Identify which cell holds the provided text, then report its (X, Y) central coordinate. 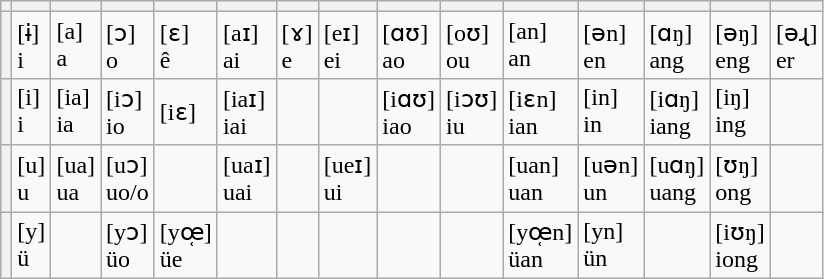
[uan]uan (540, 178)
[uən]un (611, 178)
[ia]ia (76, 112)
[əŋ]eng (740, 46)
[iŋ]ing (740, 112)
[iɛn]ian (540, 112)
[i]i (32, 112)
[iɑŋ]iang (677, 112)
[yœ̜n]üan (540, 246)
[əɻ]er (796, 46)
[uɔ]uo/o (128, 178)
[yɔ]üo (128, 246)
[ɤ]e (297, 46)
[in]in (611, 112)
[iɔʊ]iu (472, 112)
[an]an (540, 46)
[ɔ]o (128, 46)
[iɛ] (186, 112)
[ʊŋ]ong (740, 178)
[eɪ]ei (348, 46)
[ɑʊ]ao (409, 46)
[ɨ]i (32, 46)
[iɑʊ]iao (409, 112)
[uaɪ]uai (246, 178)
[ɛ]ê (186, 46)
[iɔ]io (128, 112)
[ən]en (611, 46)
[iʊŋ]iong (740, 246)
[aɪ]ai (246, 46)
[y]ü (32, 246)
[yn]ün (611, 246)
[uɑŋ]uang (677, 178)
[ɑŋ]ang (677, 46)
[a]a (76, 46)
[ua]ua (76, 178)
[yœ̜]üe (186, 246)
[oʊ]ou (472, 46)
[iaɪ]iai (246, 112)
[u]u (32, 178)
[ueɪ]ui (348, 178)
